Scan for the cell matching the given text and deliver its (X, Y) coordinate at center. 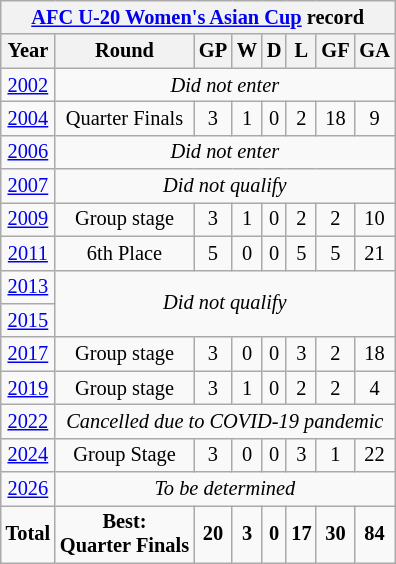
Group Stage (124, 455)
2019 (28, 388)
2026 (28, 489)
10 (374, 219)
30 (335, 534)
2002 (28, 85)
2011 (28, 253)
2004 (28, 118)
Round (124, 51)
6th Place (124, 253)
Year (28, 51)
2022 (28, 421)
L (301, 51)
9 (374, 118)
Best:Quarter Finals (124, 534)
2007 (28, 186)
20 (213, 534)
D (274, 51)
GA (374, 51)
GF (335, 51)
GP (213, 51)
2013 (28, 287)
2009 (28, 219)
Quarter Finals (124, 118)
To be determined (225, 489)
Total (28, 534)
2006 (28, 152)
22 (374, 455)
17 (301, 534)
84 (374, 534)
2015 (28, 320)
21 (374, 253)
2017 (28, 354)
Cancelled due to COVID-19 pandemic (225, 421)
W (247, 51)
2024 (28, 455)
4 (374, 388)
AFC U-20 Women's Asian Cup record (198, 17)
